Provide the [x, y] coordinate of the cell's center where the given text is located.  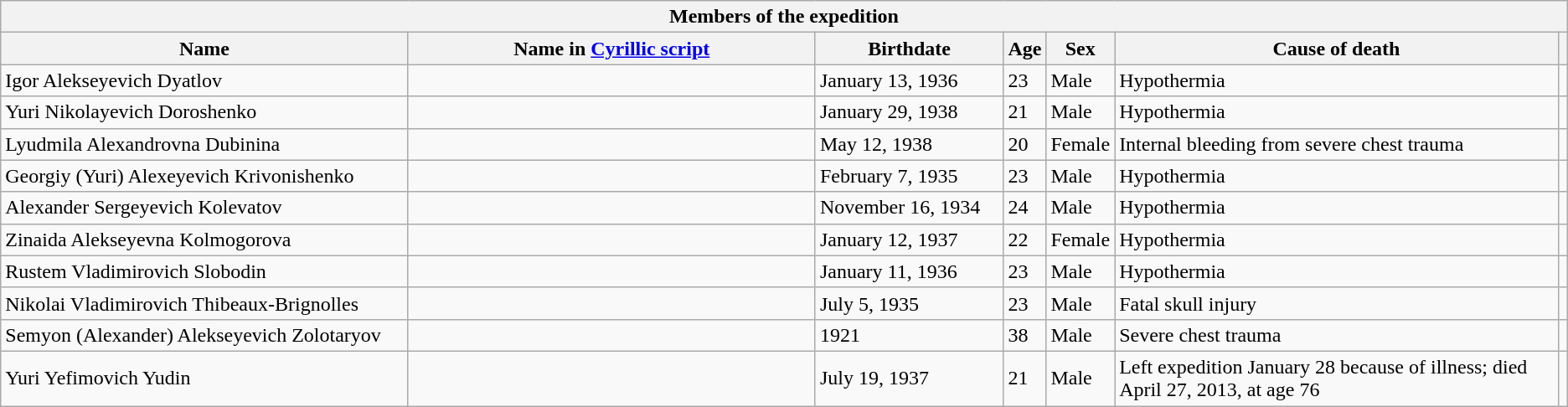
Left expedition January 28 because of illness; died April 27, 2013, at age 76 [1337, 379]
24 [1025, 208]
Georgiy (Yuri) Alexeyevich Krivonishenko [204, 176]
Rustem Vladimirovich Slobodin [204, 271]
July 19, 1937 [909, 379]
38 [1025, 335]
20 [1025, 144]
Name [204, 49]
January 13, 1936 [909, 80]
Name in Cyrillic script [611, 49]
Yuri Yefimovich Yudin [204, 379]
July 5, 1935 [909, 303]
Zinaida Alekseyevna Kolmogorova [204, 240]
Age [1025, 49]
Cause of death [1337, 49]
November 16, 1934 [909, 208]
Lyudmila Alexandrovna Dubinina [204, 144]
Yuri Nikolayevich Doroshenko [204, 112]
Alexander Sergeyevich Kolevatov [204, 208]
Igor Alekseyevich Dyatlov [204, 80]
February 7, 1935 [909, 176]
Birthdate [909, 49]
January 11, 1936 [909, 271]
1921 [909, 335]
Internal bleeding from severe chest trauma [1337, 144]
Semyon (Alexander) Alekseyevich Zolotaryov [204, 335]
Nikolai Vladimirovich Thibeaux-Brignolles [204, 303]
Severe chest trauma [1337, 335]
January 12, 1937 [909, 240]
Sex [1081, 49]
January 29, 1938 [909, 112]
22 [1025, 240]
May 12, 1938 [909, 144]
Members of the expedition [784, 17]
Fatal skull injury [1337, 303]
